Output the (x, y) coordinate of the center of the cell containing the given text.  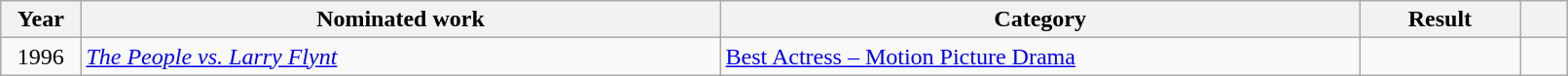
Nominated work (401, 19)
Year (41, 19)
Best Actress – Motion Picture Drama (1039, 57)
The People vs. Larry Flynt (401, 57)
1996 (41, 57)
Result (1440, 19)
Category (1039, 19)
